Identify which cell holds the provided text, then report its (x, y) central coordinate. 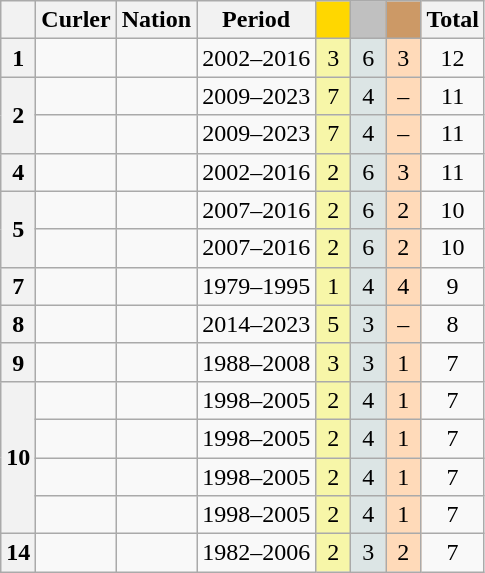
12 (453, 58)
1979–1995 (256, 286)
2014–2023 (256, 324)
Nation (156, 20)
Period (256, 20)
Total (453, 20)
14 (18, 553)
1982–2006 (256, 553)
Curler (76, 20)
1988–2008 (256, 362)
